Find where the given text appears and provide that cell's center as [x, y] coordinate. 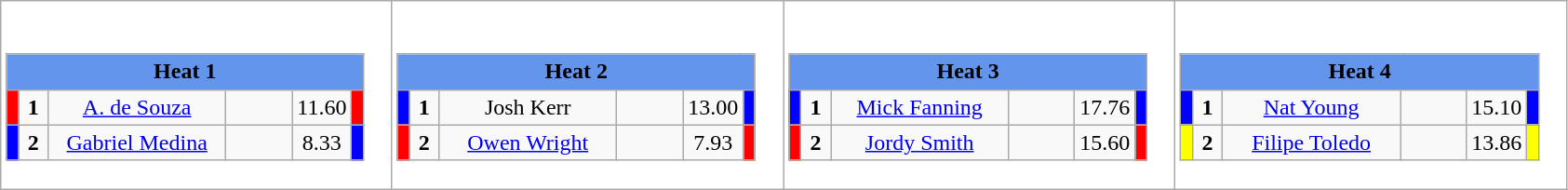
Gabriel Medina [138, 142]
Heat 1 1 A. de Souza 11.60 2 Gabriel Medina 8.33 [196, 95]
15.60 [1106, 142]
Heat 2 1 Josh Kerr 13.00 2 Owen Wright 7.93 [588, 95]
Owen Wright [529, 142]
Heat 4 [1360, 72]
Heat 3 [968, 72]
Filipe Toledo [1312, 142]
13.00 [713, 107]
Josh Kerr [529, 107]
11.60 [322, 107]
Jordy Smith [919, 142]
Mick Fanning [919, 107]
7.93 [713, 142]
Heat 1 [184, 72]
8.33 [322, 142]
Heat 3 1 Mick Fanning 17.76 2 Jordy Smith 15.60 [979, 95]
A. de Souza [138, 107]
Heat 2 [576, 72]
15.10 [1496, 107]
Heat 4 1 Nat Young 15.10 2 Filipe Toledo 13.86 [1372, 95]
17.76 [1106, 107]
Nat Young [1312, 107]
13.86 [1496, 142]
